From the cell containing the given text, extract its center point as (x, y) coordinate. 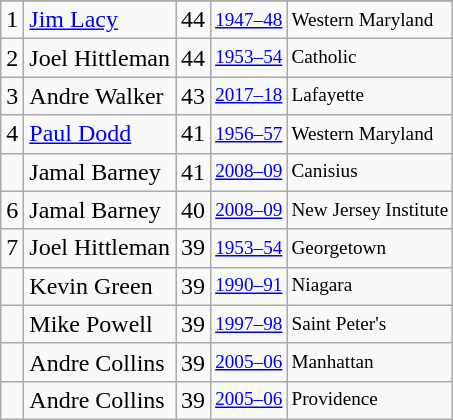
2 (12, 58)
Catholic (370, 58)
43 (194, 96)
1947–48 (249, 20)
Providence (370, 400)
6 (12, 210)
3 (12, 96)
4 (12, 134)
Manhattan (370, 362)
Georgetown (370, 248)
Saint Peter's (370, 324)
40 (194, 210)
1 (12, 20)
Paul Dodd (100, 134)
Andre Walker (100, 96)
2017–18 (249, 96)
Mike Powell (100, 324)
1956–57 (249, 134)
Niagara (370, 286)
1990–91 (249, 286)
Jim Lacy (100, 20)
7 (12, 248)
Kevin Green (100, 286)
1997–98 (249, 324)
Lafayette (370, 96)
New Jersey Institute (370, 210)
Canisius (370, 172)
